Find where the given text appears and provide that cell's center as (X, Y) coordinate. 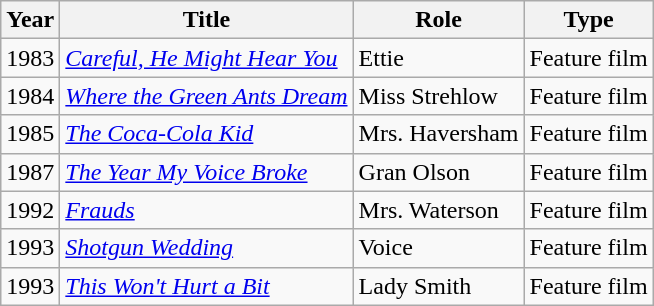
Shotgun Wedding (206, 248)
Mrs. Waterson (438, 210)
The Year My Voice Broke (206, 172)
The Coca-Cola Kid (206, 134)
Year (30, 20)
1987 (30, 172)
Careful, He Might Hear You (206, 58)
Miss Strehlow (438, 96)
Role (438, 20)
1983 (30, 58)
1985 (30, 134)
Where the Green Ants Dream (206, 96)
Title (206, 20)
1984 (30, 96)
Ettie (438, 58)
Type (588, 20)
Lady Smith (438, 286)
1992 (30, 210)
Voice (438, 248)
This Won't Hurt a Bit (206, 286)
Mrs. Haversham (438, 134)
Frauds (206, 210)
Gran Olson (438, 172)
